Output the [X, Y] coordinate of the center of the cell containing the given text.  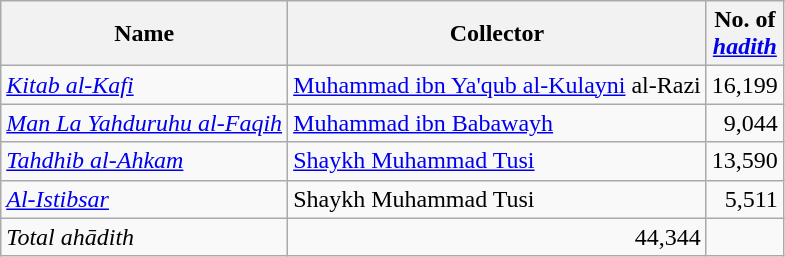
Muhammad ibn Ya'qub al-Kulayni al-Razi [498, 85]
Kitab al-Kafi [144, 85]
Muhammad ibn Babawayh [498, 123]
16,199 [744, 85]
No. of hadith [744, 34]
Collector [498, 34]
9,044 [744, 123]
Name [144, 34]
Al-Istibsar [144, 199]
13,590 [744, 161]
Tahdhib al-Ahkam [144, 161]
5,511 [744, 199]
44,344 [498, 237]
Total ahādith [144, 237]
Man La Yahduruhu al-Faqih [144, 123]
